Determine the (x, y) coordinate at the center of the cell enclosing the given text.  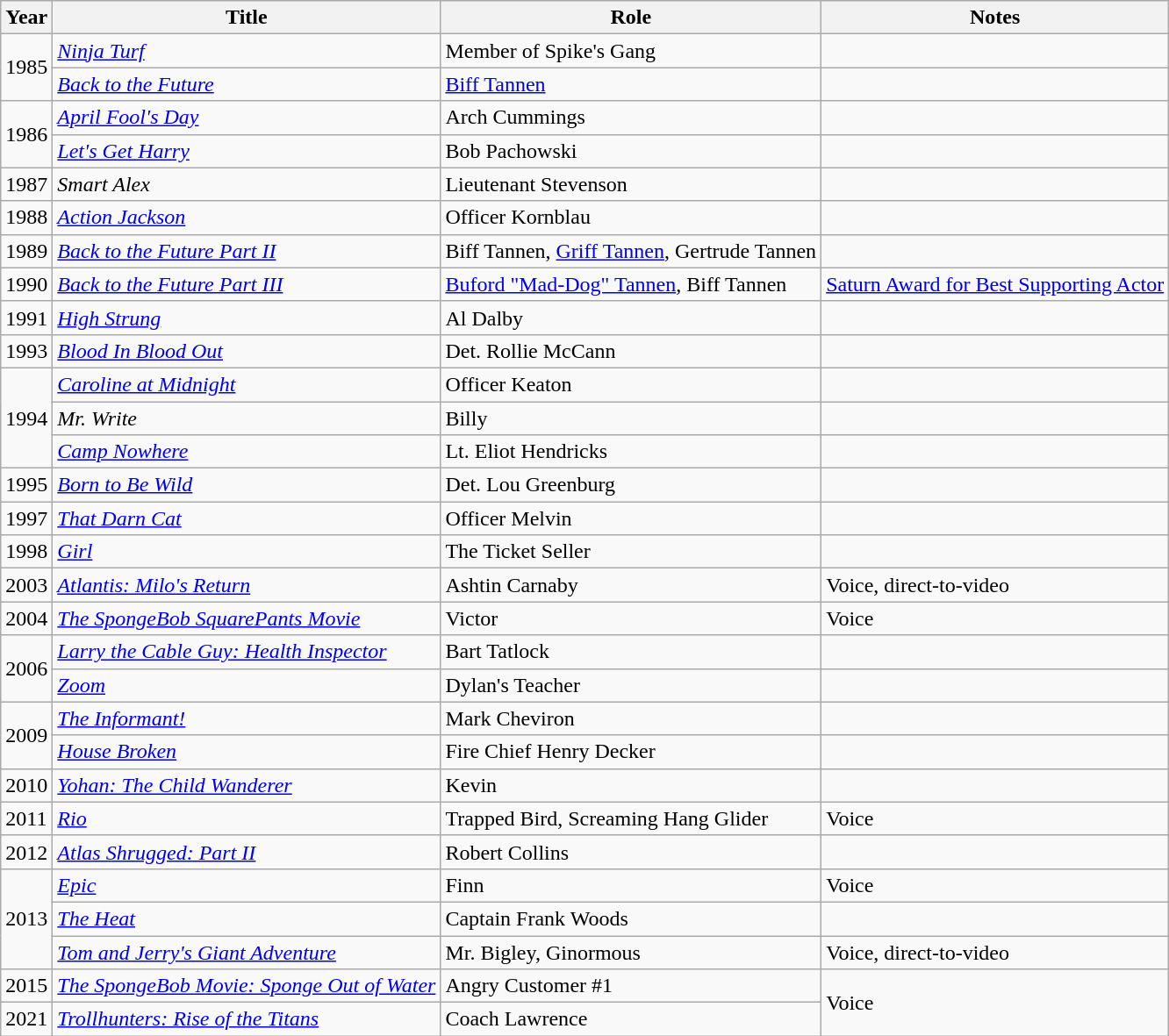
Saturn Award for Best Supporting Actor (995, 284)
Ashtin Carnaby (631, 585)
Born to Be Wild (247, 485)
Kevin (631, 785)
Member of Spike's Gang (631, 51)
Officer Keaton (631, 384)
Camp Nowhere (247, 452)
1995 (26, 485)
Biff Tannen (631, 84)
1998 (26, 552)
Trollhunters: Rise of the Titans (247, 1019)
Billy (631, 418)
Lieutenant Stevenson (631, 184)
1994 (26, 418)
Finn (631, 885)
Mr. Bigley, Ginormous (631, 952)
April Fool's Day (247, 118)
2004 (26, 618)
Role (631, 18)
Biff Tannen, Griff Tannen, Gertrude Tannen (631, 251)
2013 (26, 918)
Mark Cheviron (631, 718)
1991 (26, 318)
1987 (26, 184)
That Darn Cat (247, 518)
2010 (26, 785)
Det. Lou Greenburg (631, 485)
Title (247, 18)
Captain Frank Woods (631, 918)
Rio (247, 818)
Notes (995, 18)
Lt. Eliot Hendricks (631, 452)
1988 (26, 218)
Bob Pachowski (631, 151)
Yohan: The Child Wanderer (247, 785)
Dylan's Teacher (631, 685)
Officer Kornblau (631, 218)
Zoom (247, 685)
The SpongeBob SquarePants Movie (247, 618)
1990 (26, 284)
Action Jackson (247, 218)
Larry the Cable Guy: Health Inspector (247, 652)
Back to the Future Part III (247, 284)
2015 (26, 986)
Fire Chief Henry Decker (631, 752)
Year (26, 18)
Bart Tatlock (631, 652)
2006 (26, 668)
2021 (26, 1019)
Blood In Blood Out (247, 351)
Arch Cummings (631, 118)
Det. Rollie McCann (631, 351)
Buford "Mad-Dog" Tannen, Biff Tannen (631, 284)
Coach Lawrence (631, 1019)
Officer Melvin (631, 518)
Ninja Turf (247, 51)
House Broken (247, 752)
Angry Customer #1 (631, 986)
1986 (26, 134)
Tom and Jerry's Giant Adventure (247, 952)
1997 (26, 518)
Victor (631, 618)
Let's Get Harry (247, 151)
1989 (26, 251)
Trapped Bird, Screaming Hang Glider (631, 818)
Robert Collins (631, 852)
The Heat (247, 918)
The Informant! (247, 718)
Atlantis: Milo's Return (247, 585)
Back to the Future (247, 84)
The Ticket Seller (631, 552)
2011 (26, 818)
High Strung (247, 318)
Girl (247, 552)
Al Dalby (631, 318)
Back to the Future Part II (247, 251)
Epic (247, 885)
Smart Alex (247, 184)
The SpongeBob Movie: Sponge Out of Water (247, 986)
2009 (26, 735)
1993 (26, 351)
2003 (26, 585)
Atlas Shrugged: Part II (247, 852)
2012 (26, 852)
Caroline at Midnight (247, 384)
Mr. Write (247, 418)
1985 (26, 68)
